Scan for the cell matching the given text and deliver its [X, Y] coordinate at center. 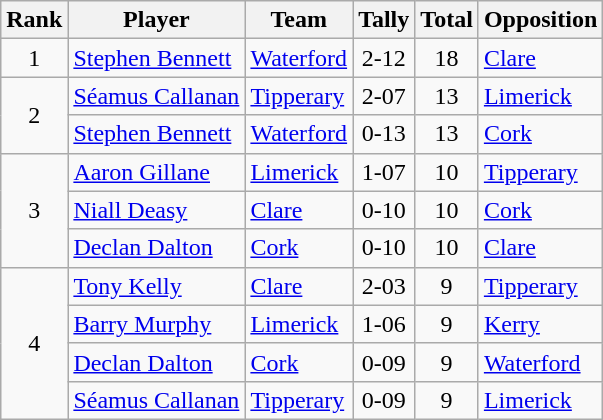
Tally [384, 20]
2 [34, 115]
Opposition [540, 20]
Rank [34, 20]
Total [447, 20]
Player [156, 20]
18 [447, 58]
Aaron Gillane [156, 172]
1-06 [384, 324]
2-07 [384, 96]
Tony Kelly [156, 286]
0-13 [384, 134]
4 [34, 343]
2-12 [384, 58]
3 [34, 210]
2-03 [384, 286]
Kerry [540, 324]
Niall Deasy [156, 210]
1 [34, 58]
1-07 [384, 172]
Barry Murphy [156, 324]
Team [299, 20]
